Scan for the cell matching the given text and deliver its (X, Y) coordinate at center. 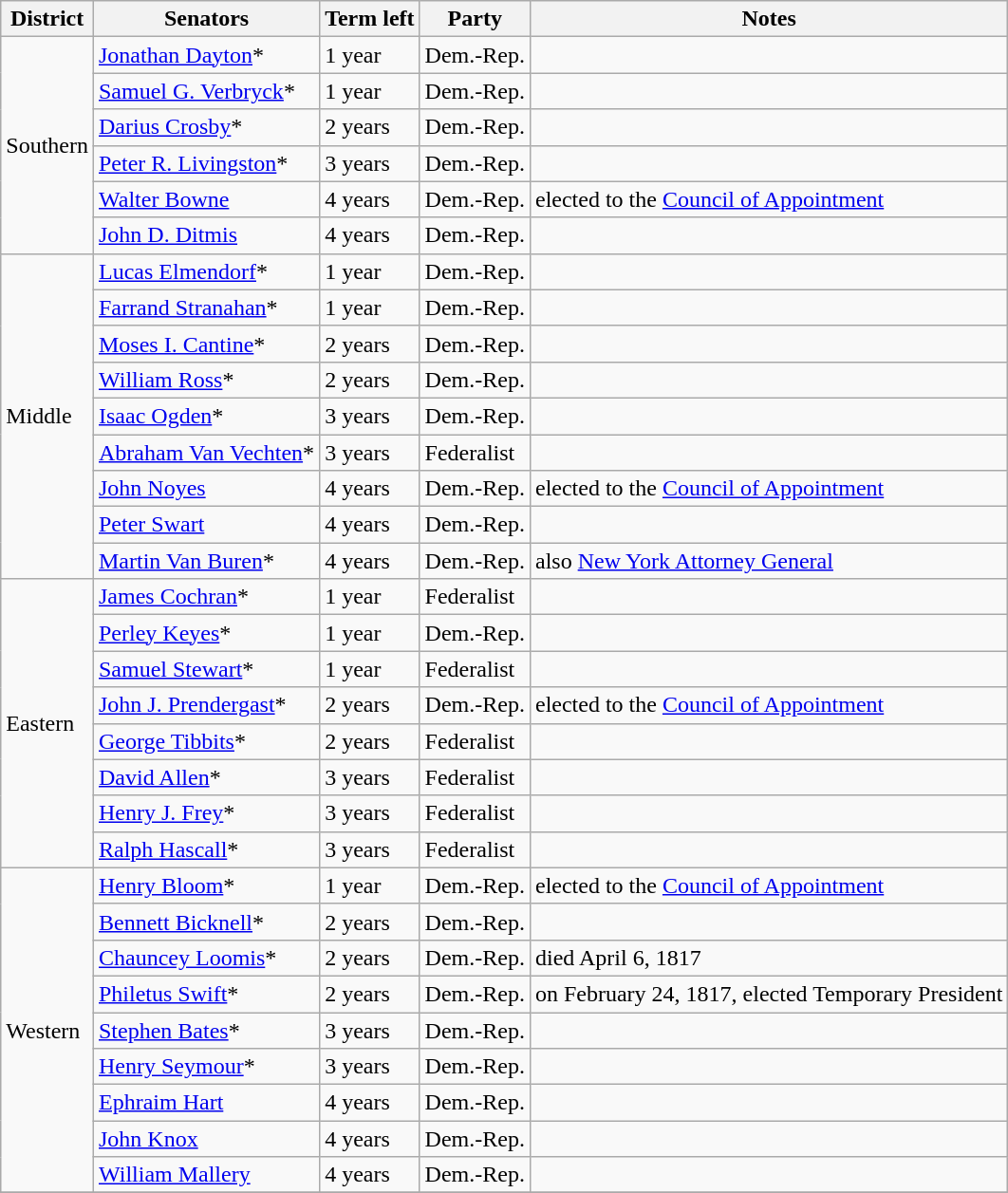
Stephen Bates* (206, 1030)
Samuel Stewart* (206, 669)
Moses I. Cantine* (206, 344)
Henry Seymour* (206, 1067)
died April 6, 1817 (769, 958)
Middle (47, 416)
David Allen* (206, 777)
Party (475, 19)
Western (47, 1031)
Martin Van Buren* (206, 561)
John Noyes (206, 489)
Chauncey Loomis* (206, 958)
also New York Attorney General (769, 561)
James Cochran* (206, 597)
John D. Ditmis (206, 235)
Jonathan Dayton* (206, 55)
Notes (769, 19)
John J. Prendergast* (206, 705)
Eastern (47, 723)
Farrand Stranahan* (206, 308)
George Tibbits* (206, 741)
Philetus Swift* (206, 994)
Darius Crosby* (206, 127)
Peter Swart (206, 525)
Isaac Ogden* (206, 416)
Henry J. Frey* (206, 813)
Term left (370, 19)
Ralph Hascall* (206, 849)
Abraham Van Vechten* (206, 453)
William Ross* (206, 380)
Southern (47, 145)
Samuel G. Verbryck* (206, 91)
Walter Bowne (206, 199)
Ephraim Hart (206, 1103)
William Mallery (206, 1175)
Peter R. Livingston* (206, 163)
John Knox (206, 1139)
Senators (206, 19)
Henry Bloom* (206, 885)
Perley Keyes* (206, 633)
District (47, 19)
on February 24, 1817, elected Temporary President (769, 994)
Lucas Elmendorf* (206, 271)
Bennett Bicknell* (206, 922)
